Output the [x, y] coordinate of the center of the cell containing the given text.  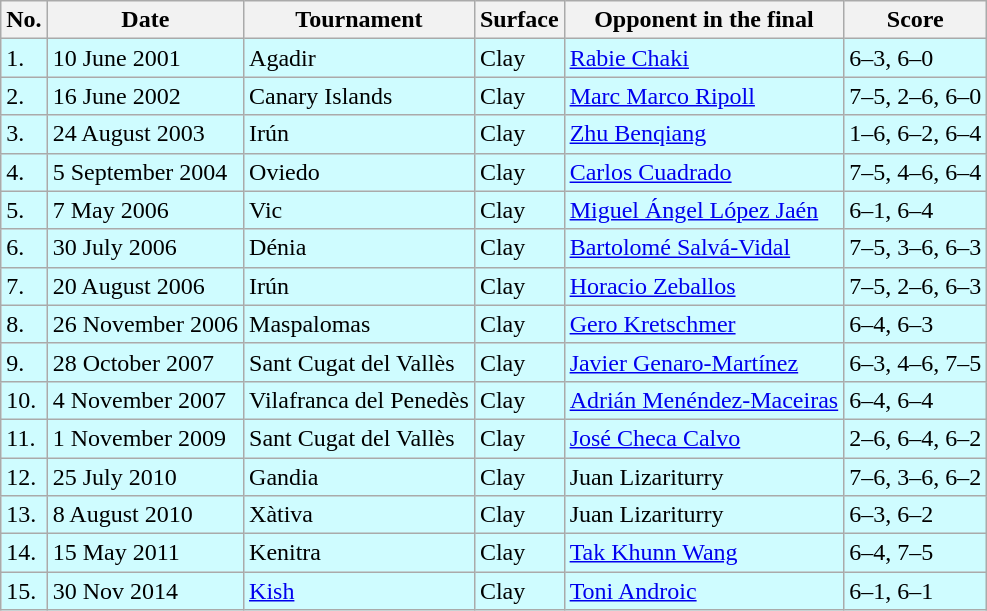
6–3, 6–2 [916, 515]
1 November 2009 [145, 438]
11. [24, 438]
Carlos Cuadrado [704, 172]
8 August 2010 [145, 515]
30 July 2006 [145, 248]
Opponent in the final [704, 20]
15 May 2011 [145, 553]
Tournament [360, 20]
6. [24, 248]
Xàtiva [360, 515]
6–3, 6–0 [916, 58]
10. [24, 400]
Vilafranca del Penedès [360, 400]
Maspalomas [360, 324]
15. [24, 591]
1–6, 6–2, 6–4 [916, 134]
7–5, 3–6, 6–3 [916, 248]
7–6, 3–6, 6–2 [916, 477]
20 August 2006 [145, 286]
4 November 2007 [145, 400]
Horacio Zeballos [704, 286]
Dénia [360, 248]
12. [24, 477]
16 June 2002 [145, 96]
26 November 2006 [145, 324]
5. [24, 210]
6–3, 4–6, 7–5 [916, 362]
Toni Androic [704, 591]
7 May 2006 [145, 210]
No. [24, 20]
6–4, 6–4 [916, 400]
4. [24, 172]
7–5, 2–6, 6–0 [916, 96]
14. [24, 553]
Miguel Ángel López Jaén [704, 210]
Kish [360, 591]
Tak Khunn Wang [704, 553]
Score [916, 20]
Adrián Menéndez-Maceiras [704, 400]
5 September 2004 [145, 172]
Canary Islands [360, 96]
7. [24, 286]
Date [145, 20]
2. [24, 96]
Rabie Chaki [704, 58]
7–5, 4–6, 6–4 [916, 172]
José Checa Calvo [704, 438]
28 October 2007 [145, 362]
8. [24, 324]
Kenitra [360, 553]
3. [24, 134]
Javier Genaro-Martínez [704, 362]
6–4, 6–3 [916, 324]
Bartolomé Salvá-Vidal [704, 248]
25 July 2010 [145, 477]
6–1, 6–4 [916, 210]
Gero Kretschmer [704, 324]
Vic [360, 210]
13. [24, 515]
Zhu Benqiang [704, 134]
10 June 2001 [145, 58]
2–6, 6–4, 6–2 [916, 438]
30 Nov 2014 [145, 591]
24 August 2003 [145, 134]
Gandia [360, 477]
6–4, 7–5 [916, 553]
Surface [519, 20]
Marc Marco Ripoll [704, 96]
Agadir [360, 58]
Oviedo [360, 172]
1. [24, 58]
6–1, 6–1 [916, 591]
9. [24, 362]
7–5, 2–6, 6–3 [916, 286]
